From the cell containing the given text, extract its center point as (X, Y) coordinate. 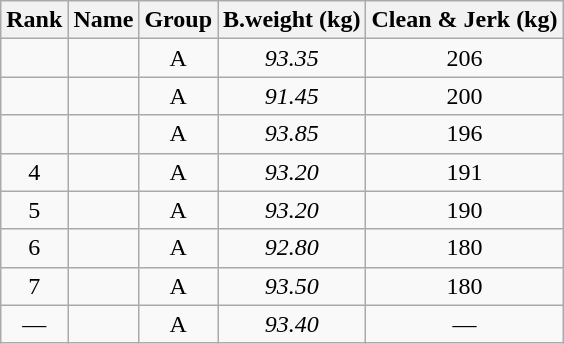
Rank (34, 20)
206 (464, 58)
6 (34, 248)
4 (34, 172)
196 (464, 134)
5 (34, 210)
200 (464, 96)
93.35 (292, 58)
Group (178, 20)
93.85 (292, 134)
Clean & Jerk (kg) (464, 20)
B.weight (kg) (292, 20)
91.45 (292, 96)
93.40 (292, 324)
92.80 (292, 248)
190 (464, 210)
7 (34, 286)
Name (104, 20)
93.50 (292, 286)
191 (464, 172)
